Capture the cell that displays the provided text and extract its (x, y) central coordinate. 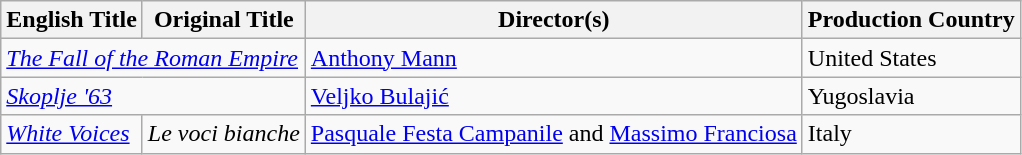
Skoplje '63 (154, 96)
Anthony Mann (554, 58)
Le voci bianche (224, 134)
The Fall of the Roman Empire (154, 58)
English Title (72, 20)
Pasquale Festa Campanile and Massimo Franciosa (554, 134)
Yugoslavia (911, 96)
Director(s) (554, 20)
Production Country (911, 20)
Italy (911, 134)
Veljko Bulajić (554, 96)
White Voices (72, 134)
United States (911, 58)
Original Title (224, 20)
